From the cell containing the given text, extract its center point as (x, y) coordinate. 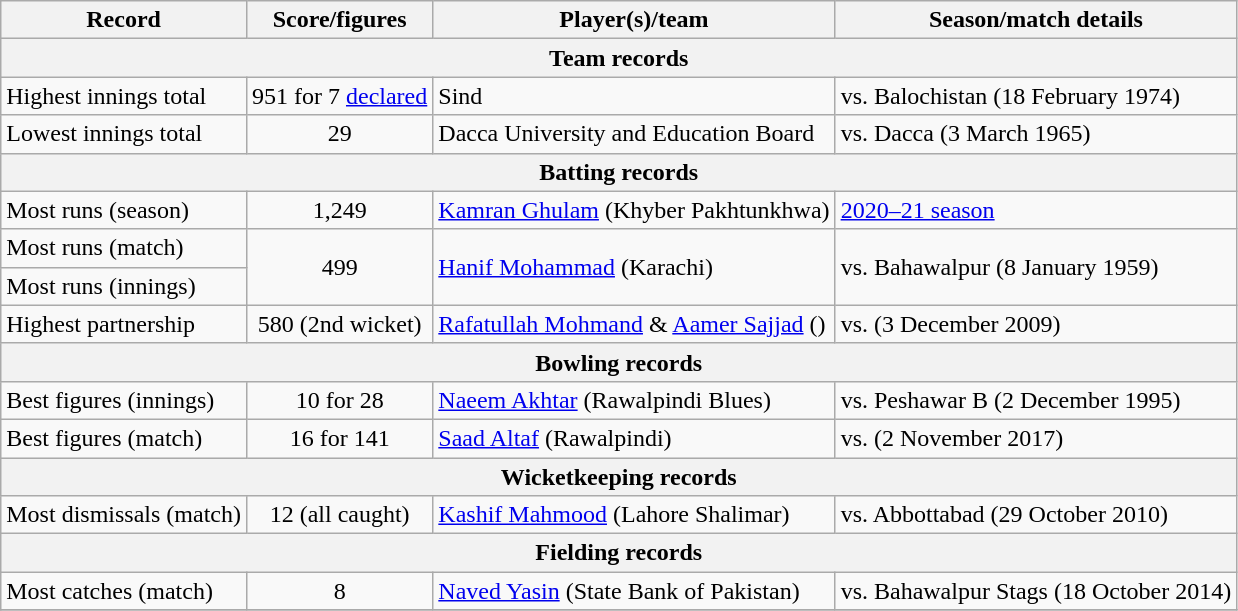
Sind (634, 96)
vs. (3 December 2009) (1036, 324)
Season/match details (1036, 20)
Highest innings total (124, 96)
10 for 28 (339, 400)
Highest partnership (124, 324)
Best figures (match) (124, 438)
Batting records (619, 172)
29 (339, 134)
vs. Dacca (3 March 1965) (1036, 134)
Most catches (match) (124, 591)
vs. Bahawalpur (8 January 1959) (1036, 267)
Lowest innings total (124, 134)
Saad Altaf (Rawalpindi) (634, 438)
vs. Balochistan (18 February 1974) (1036, 96)
Score/figures (339, 20)
12 (all caught) (339, 515)
Hanif Mohammad (Karachi) (634, 267)
580 (2nd wicket) (339, 324)
Most runs (match) (124, 248)
vs. Abbottabad (29 October 2010) (1036, 515)
1,249 (339, 210)
Best figures (innings) (124, 400)
Bowling records (619, 362)
499 (339, 267)
Most runs (innings) (124, 286)
Team records (619, 58)
Fielding records (619, 553)
951 for 7 declared (339, 96)
Kashif Mahmood (Lahore Shalimar) (634, 515)
Kamran Ghulam (Khyber Pakhtunkhwa) (634, 210)
Naeem Akhtar (Rawalpindi Blues) (634, 400)
Player(s)/team (634, 20)
Wicketkeeping records (619, 477)
Naved Yasin (State Bank of Pakistan) (634, 591)
8 (339, 591)
vs. Peshawar B (2 December 1995) (1036, 400)
Dacca University and Education Board (634, 134)
2020–21 season (1036, 210)
Most runs (season) (124, 210)
Record (124, 20)
Most dismissals (match) (124, 515)
vs. (2 November 2017) (1036, 438)
Rafatullah Mohmand & Aamer Sajjad () (634, 324)
16 for 141 (339, 438)
vs. Bahawalpur Stags (18 October 2014) (1036, 591)
